Locate the cell with the specified text and output its [X, Y] center coordinate. 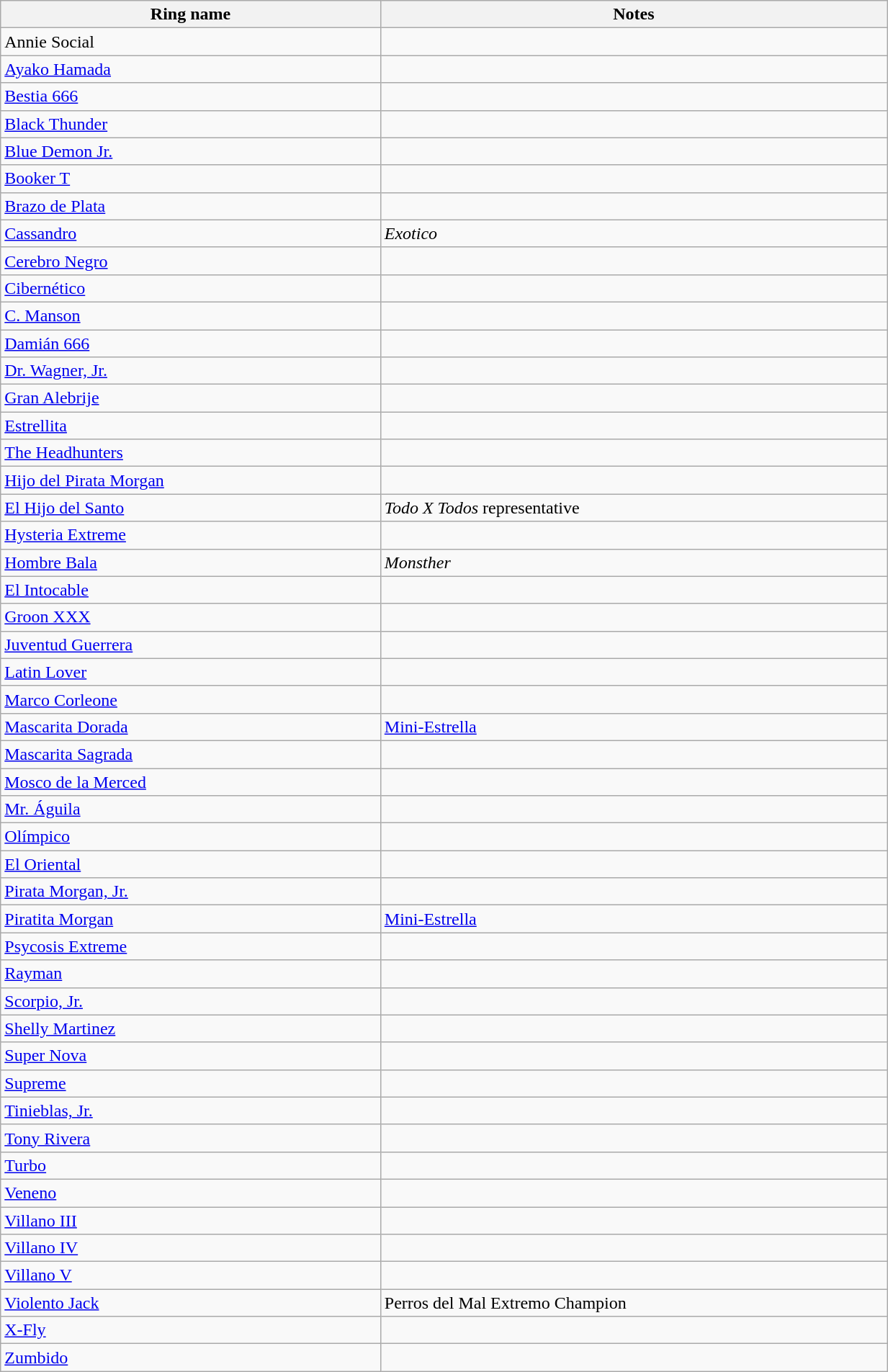
Villano III [191, 1221]
The Headhunters [191, 453]
Cibernético [191, 288]
Dr. Wagner, Jr. [191, 371]
Notes [634, 14]
El Hijo del Santo [191, 508]
Gran Alebrije [191, 398]
Tinieblas, Jr. [191, 1111]
Perros del Mal Extremo Champion [634, 1303]
Groon XXX [191, 617]
Booker T [191, 179]
Turbo [191, 1165]
Hijo del Pirata Morgan [191, 480]
Latin Lover [191, 672]
Hysteria Extreme [191, 535]
Annie Social [191, 42]
Tony Rivera [191, 1138]
Hombre Bala [191, 562]
Blue Demon Jr. [191, 151]
Rayman [191, 974]
Supreme [191, 1083]
Black Thunder [191, 124]
Cassandro [191, 233]
Violento Jack [191, 1303]
Veneno [191, 1193]
Bestia 666 [191, 97]
Estrellita [191, 426]
Brazo de Plata [191, 206]
Olímpico [191, 837]
Zumbido [191, 1358]
Cerebro Negro [191, 261]
Juventud Guerrera [191, 645]
C. Manson [191, 315]
X-Fly [191, 1330]
Pirata Morgan, Jr. [191, 892]
Mr. Águila [191, 810]
Todo X Todos representative [634, 508]
Piratita Morgan [191, 919]
Damián 666 [191, 344]
Shelly Martinez [191, 1028]
Monsther [634, 562]
El Oriental [191, 864]
Super Nova [191, 1056]
Ayako Hamada [191, 69]
Villano IV [191, 1248]
Ring name [191, 14]
El Intocable [191, 590]
Mascarita Dorada [191, 727]
Scorpio, Jr. [191, 1001]
Marco Corleone [191, 699]
Psycosis Extreme [191, 946]
Exotico [634, 233]
Mascarita Sagrada [191, 754]
Villano V [191, 1275]
Mosco de la Merced [191, 781]
